Locate the cell with the specified text and output its [x, y] center coordinate. 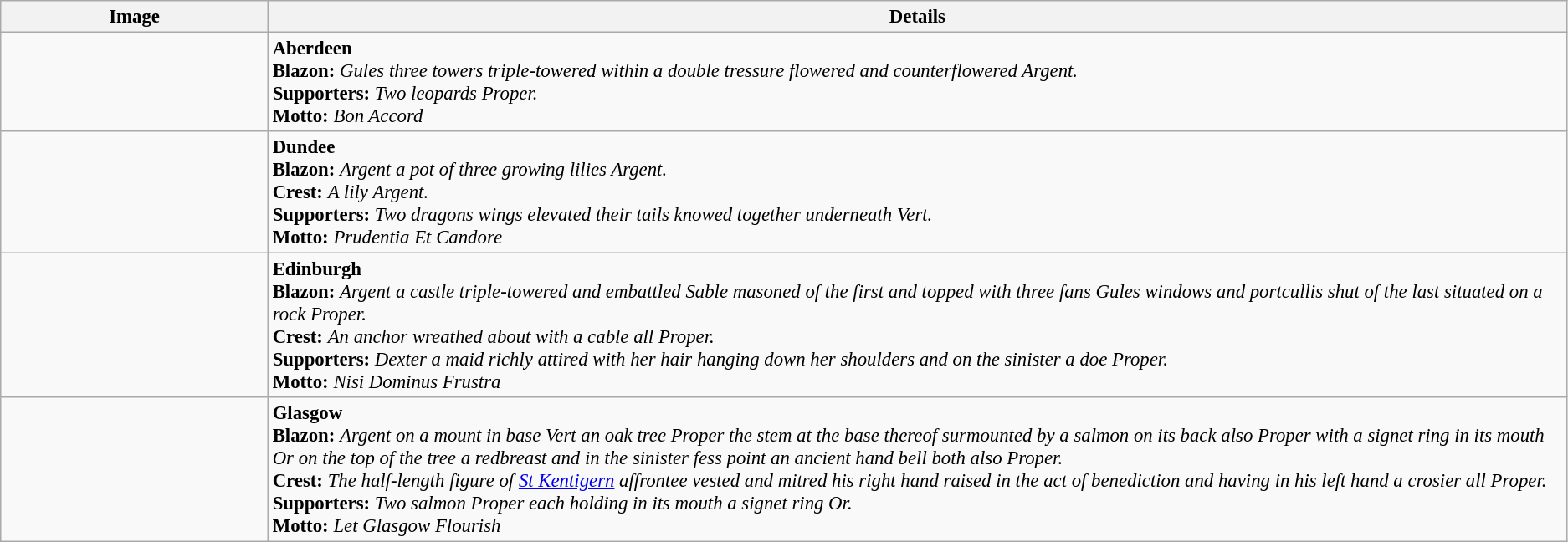
Image [135, 17]
Details [917, 17]
